Output the (x, y) coordinate of the center of the cell containing the given text.  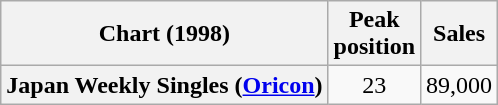
23 (374, 85)
Sales (460, 34)
Peakposition (374, 34)
Japan Weekly Singles (Oricon) (164, 85)
Chart (1998) (164, 34)
89,000 (460, 85)
